From the cell containing the given text, extract its center point as (X, Y) coordinate. 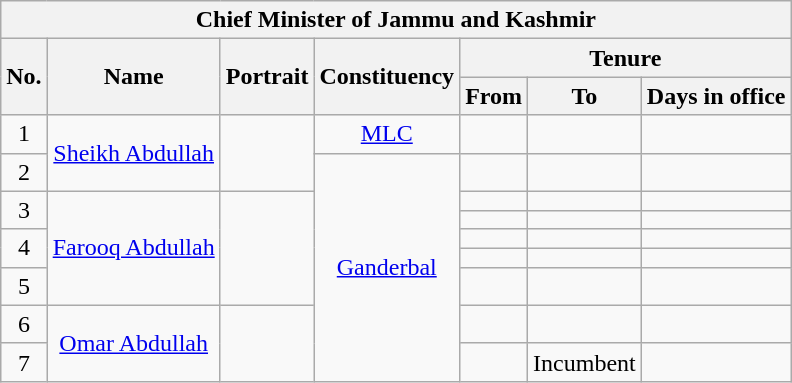
6 (24, 324)
Ganderbal (387, 267)
Incumbent (585, 362)
Days in office (716, 96)
To (585, 96)
From (494, 96)
Omar Abdullah (134, 343)
Chief Minister of Jammu and Kashmir (396, 20)
3 (24, 210)
Portrait (267, 77)
Tenure (626, 58)
No. (24, 77)
7 (24, 362)
1 (24, 134)
5 (24, 286)
Constituency (387, 77)
Sheikh Abdullah (134, 153)
2 (24, 172)
4 (24, 248)
Farooq Abdullah (134, 248)
MLC (387, 134)
Name (134, 77)
